Detect which cell encompasses the target text, then output its (x, y) center coordinate. 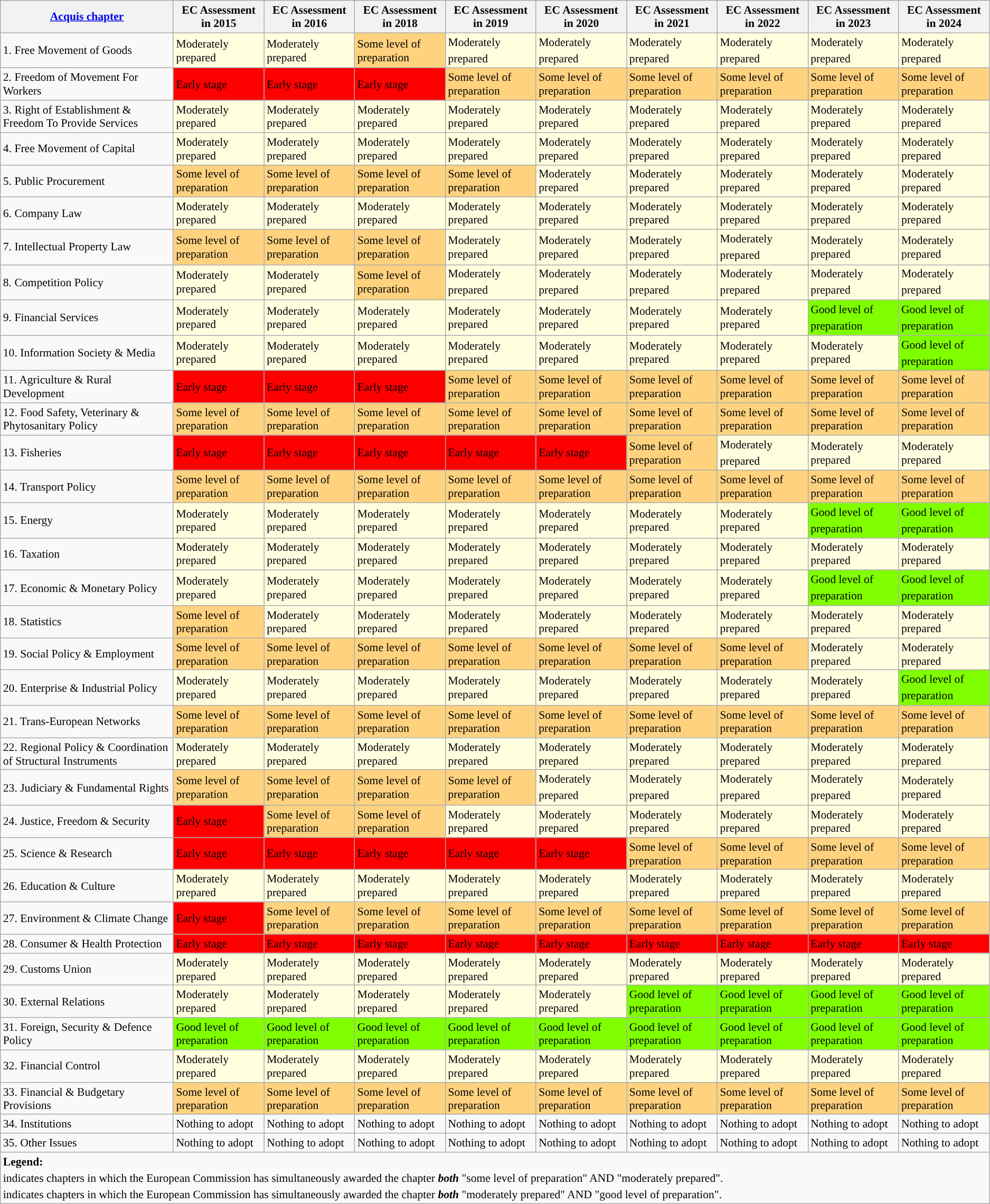
EC Assessment in 2018 (400, 17)
13. Fisheries (87, 453)
34. Institutions (87, 1124)
22. Regional Policy & Coordination of Structural Instruments (87, 754)
20. Enterprise & Industrial Policy (87, 688)
14. Transport Policy (87, 487)
EC Assessment in 2016 (309, 17)
EC Assessment in 2020 (581, 17)
24. Justice, Freedom & Security (87, 822)
33. Financial & Budgetary Provisions (87, 1098)
4. Free Movement of Capital (87, 149)
16. Taxation (87, 554)
23. Judiciary & Fundamental Rights (87, 788)
EC Assessment in 2023 (853, 17)
10. Information Society & Media (87, 353)
EC Assessment in 2015 (219, 17)
29. Customs Union (87, 970)
3. Right of Establishment & Freedom To Provide Services (87, 116)
30. External Relations (87, 1001)
6. Company Law (87, 213)
11. Agriculture & Rural Development (87, 387)
Acquis chapter (87, 17)
27. Environment & Climate Change (87, 918)
7. Intellectual Property Law (87, 247)
12. Food Safety, Veterinary & Phytosanitary Policy (87, 419)
2. Freedom of Movement For Workers (87, 84)
31. Foreign, Security & Defence Policy (87, 1034)
9. Financial Services (87, 318)
15. Energy (87, 521)
28. Consumer & Health Protection (87, 944)
EC Assessment in 2021 (672, 17)
EC Assessment in 2019 (491, 17)
26. Education & Culture (87, 886)
1. Free Movement of Goods (87, 51)
EC Assessment in 2022 (762, 17)
35. Other Issues (87, 1143)
17. Economic & Monetary Policy (87, 588)
25. Science & Research (87, 853)
EC Assessment in 2024 (944, 17)
5. Public Procurement (87, 181)
18. Statistics (87, 622)
21. Trans-European Networks (87, 721)
32. Financial Control (87, 1067)
19. Social Policy & Employment (87, 654)
8. Competition Policy (87, 283)
